Search for the cell housing the specified text and yield its (x, y) center coordinate. 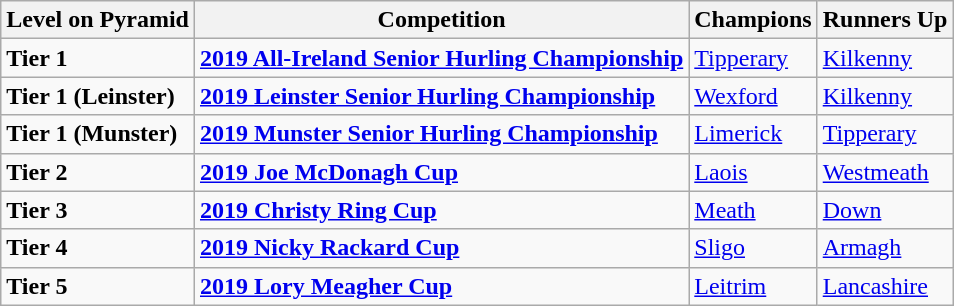
Westmeath (885, 172)
2019 All-Ireland Senior Hurling Championship (441, 58)
Champions (753, 20)
Leitrim (753, 286)
2019 Munster Senior Hurling Championship (441, 134)
2019 Leinster Senior Hurling Championship (441, 96)
Laois (753, 172)
Tier 5 (98, 286)
Tier 4 (98, 248)
Down (885, 210)
2019 Joe McDonagh Cup (441, 172)
Meath (753, 210)
Tier 3 (98, 210)
2019 Nicky Rackard Cup (441, 248)
Competition (441, 20)
Limerick (753, 134)
Sligo (753, 248)
Tier 1 (Leinster) (98, 96)
Wexford (753, 96)
Level on Pyramid (98, 20)
Tier 2 (98, 172)
Lancashire (885, 286)
Armagh (885, 248)
2019 Christy Ring Cup (441, 210)
Tier 1 (98, 58)
2019 Lory Meagher Cup (441, 286)
Tier 1 (Munster) (98, 134)
Runners Up (885, 20)
